Return [x, y] of the center of cell containing provided text 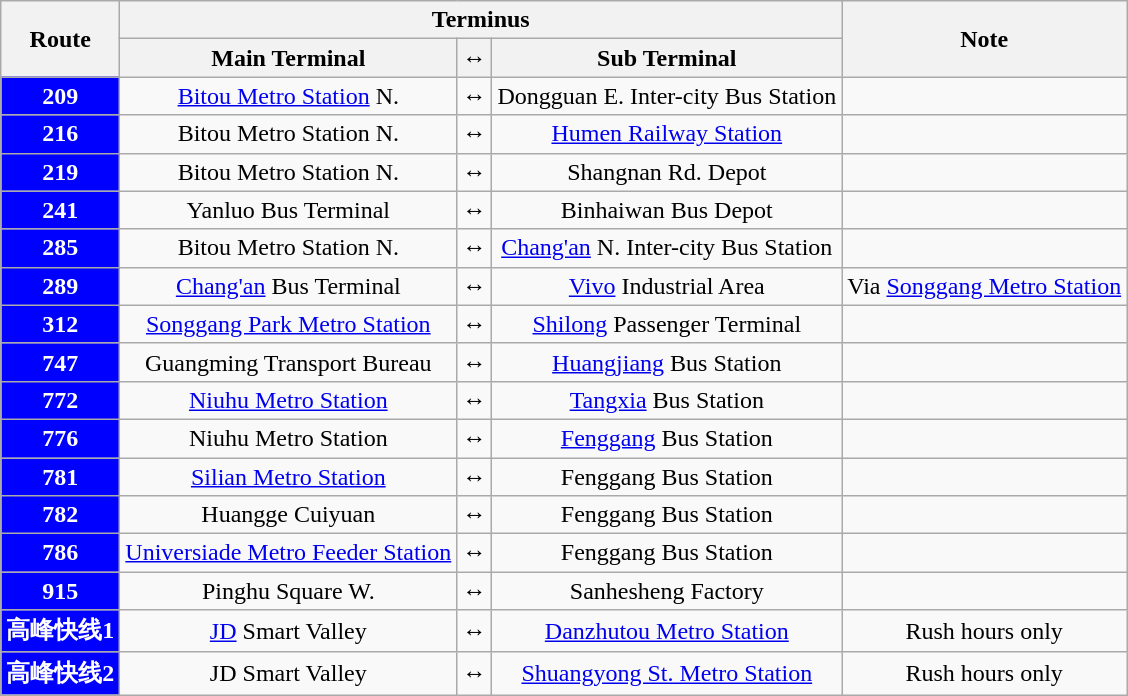
Sanhesheng Factory [667, 591]
285 [60, 248]
Humen Railway Station [667, 134]
289 [60, 286]
Shangnan Rd. Depot [667, 172]
241 [60, 210]
Terminus [481, 20]
776 [60, 438]
Guangming Transport Bureau [288, 362]
772 [60, 400]
216 [60, 134]
Chang'an N. Inter-city Bus Station [667, 248]
915 [60, 591]
Huangge Cuiyuan [288, 515]
Silian Metro Station [288, 477]
高峰快线2 [60, 674]
219 [60, 172]
Sub Terminal [667, 58]
Yanluo Bus Terminal [288, 210]
高峰快线1 [60, 632]
Shuangyong St. Metro Station [667, 674]
Binhaiwan Bus Depot [667, 210]
Tangxia Bus Station [667, 400]
Universiade Metro Feeder Station [288, 553]
Via Songgang Metro Station [984, 286]
Pinghu Square W. [288, 591]
Songgang Park Metro Station [288, 324]
312 [60, 324]
786 [60, 553]
747 [60, 362]
Main Terminal [288, 58]
Note [984, 39]
Shilong Passenger Terminal [667, 324]
209 [60, 96]
781 [60, 477]
782 [60, 515]
Dongguan E. Inter-city Bus Station [667, 96]
Route [60, 39]
Danzhutou Metro Station [667, 632]
Chang'an Bus Terminal [288, 286]
Huangjiang Bus Station [667, 362]
Vivo Industrial Area [667, 286]
